Output the (X, Y) coordinate of the center of the cell containing the given text.  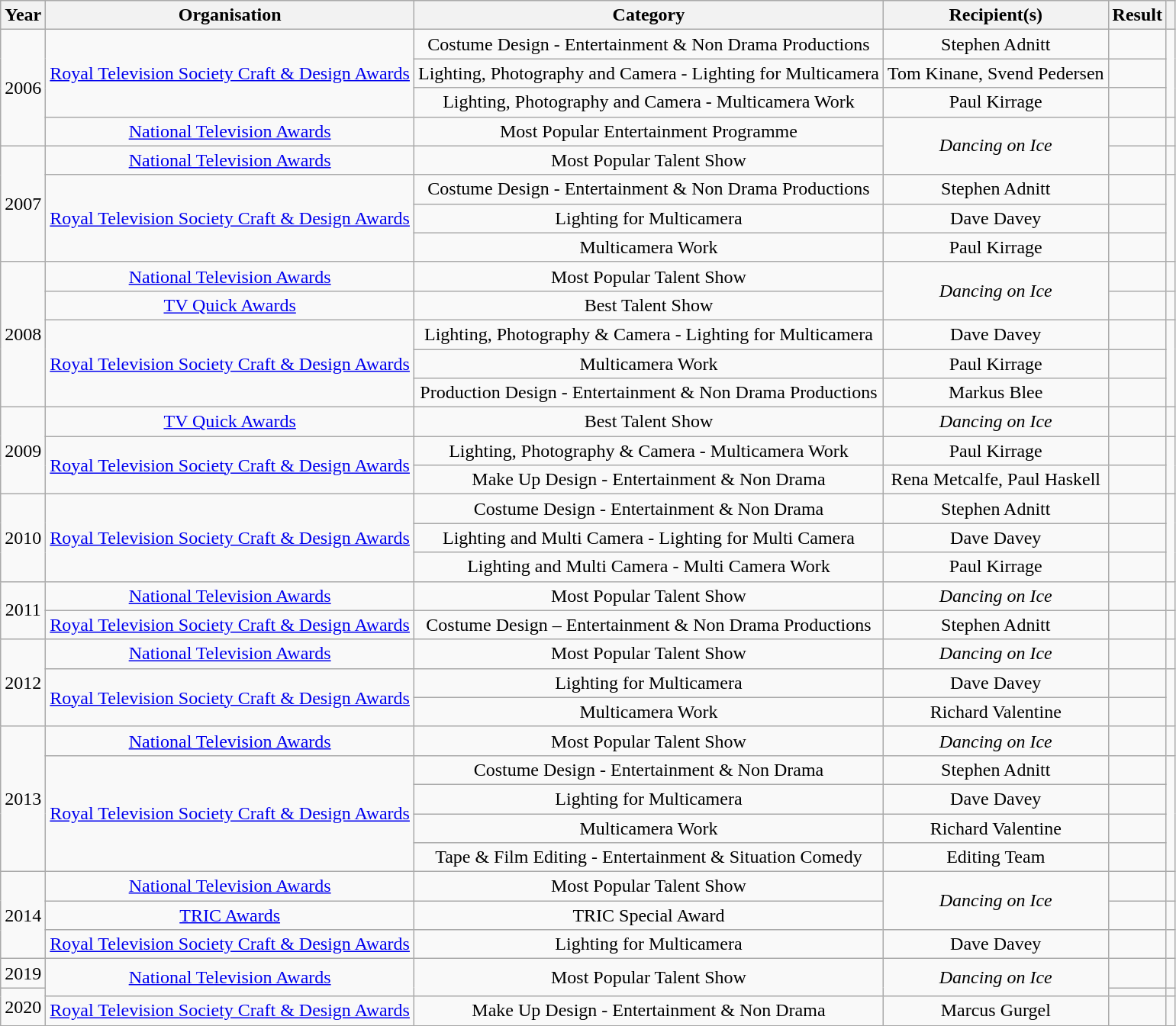
Production Design - Entertainment & Non Drama Productions (649, 393)
TRIC Special Award (649, 915)
2020 (23, 1007)
2010 (23, 538)
Lighting and Multi Camera - Multi Camera Work (649, 567)
2012 (23, 683)
2008 (23, 334)
TRIC Awards (230, 915)
Most Popular Entertainment Programme (649, 131)
2013 (23, 799)
Year (23, 15)
2009 (23, 451)
Marcus Gurgel (995, 1011)
Lighting, Photography and Camera - Multicamera Work (649, 102)
Tom Kinane, Svend Pedersen (995, 73)
Tape & Film Editing - Entertainment & Situation Comedy (649, 857)
2011 (23, 610)
2007 (23, 204)
Lighting, Photography and Camera - Lighting for Multicamera (649, 73)
Result (1137, 15)
Lighting, Photography & Camera - Lighting for Multicamera (649, 334)
Costume Design – Entertainment & Non Drama Productions (649, 625)
Organisation (230, 15)
2006 (23, 88)
2019 (23, 973)
Category (649, 15)
Lighting and Multi Camera - Lighting for Multi Camera (649, 538)
Rena Metcalfe, Paul Haskell (995, 480)
Editing Team (995, 857)
Markus Blee (995, 393)
2014 (23, 915)
Recipient(s) (995, 15)
Lighting, Photography & Camera - Multicamera Work (649, 451)
